Capture the cell that displays the provided text and extract its [x, y] central coordinate. 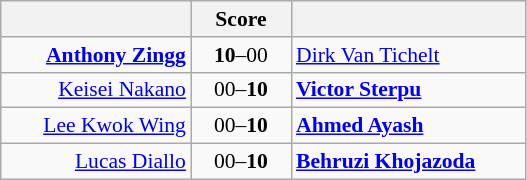
10–00 [241, 55]
Keisei Nakano [96, 90]
Lee Kwok Wing [96, 126]
Victor Sterpu [408, 90]
Behruzi Khojazoda [408, 162]
Ahmed Ayash [408, 126]
Anthony Zingg [96, 55]
Score [241, 19]
Dirk Van Tichelt [408, 55]
Lucas Diallo [96, 162]
